Identify which cell holds the provided text, then report its (X, Y) central coordinate. 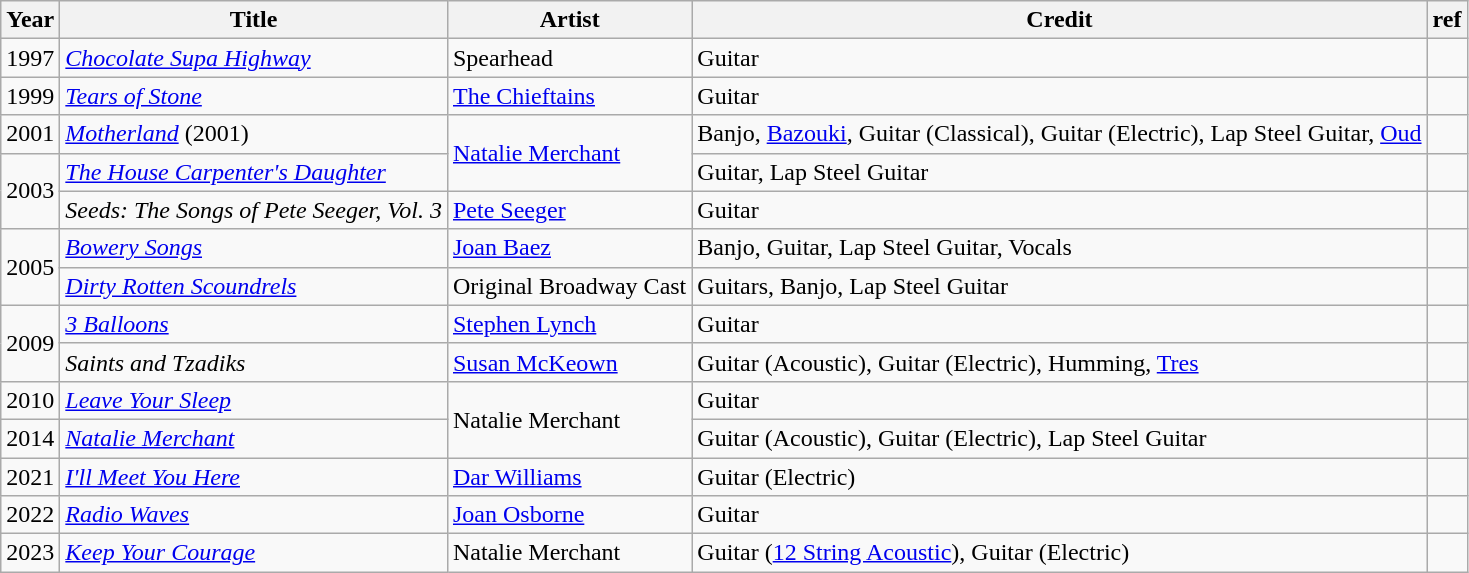
Title (254, 20)
Radio Waves (254, 515)
Joan Baez (569, 248)
Keep Your Courage (254, 553)
Bowery Songs (254, 248)
Pete Seeger (569, 210)
Stephen Lynch (569, 324)
2021 (30, 477)
Guitars, Banjo, Lap Steel Guitar (1060, 286)
1999 (30, 96)
2010 (30, 400)
Motherland (2001) (254, 134)
Spearhead (569, 58)
I'll Meet You Here (254, 477)
Joan Osborne (569, 515)
Saints and Tzadiks (254, 362)
The Chieftains (569, 96)
2005 (30, 267)
Artist (569, 20)
Dar Williams (569, 477)
Year (30, 20)
The House Carpenter's Daughter (254, 172)
2022 (30, 515)
Guitar, Lap Steel Guitar (1060, 172)
2001 (30, 134)
Tears of Stone (254, 96)
Guitar (Electric) (1060, 477)
Guitar (Acoustic), Guitar (Electric), Lap Steel Guitar (1060, 438)
2014 (30, 438)
Dirty Rotten Scoundrels (254, 286)
Banjo, Guitar, Lap Steel Guitar, Vocals (1060, 248)
Credit (1060, 20)
Susan McKeown (569, 362)
2003 (30, 191)
2023 (30, 553)
2009 (30, 343)
Guitar (12 String Acoustic), Guitar (Electric) (1060, 553)
Banjo, Bazouki, Guitar (Classical), Guitar (Electric), Lap Steel Guitar, Oud (1060, 134)
ref (1447, 20)
Seeds: The Songs of Pete Seeger, Vol. 3 (254, 210)
3 Balloons (254, 324)
Guitar (Acoustic), Guitar (Electric), Humming, Tres (1060, 362)
Original Broadway Cast (569, 286)
Leave Your Sleep (254, 400)
Chocolate Supa Highway (254, 58)
1997 (30, 58)
